Detect which cell encompasses the target text, then output its [x, y] center coordinate. 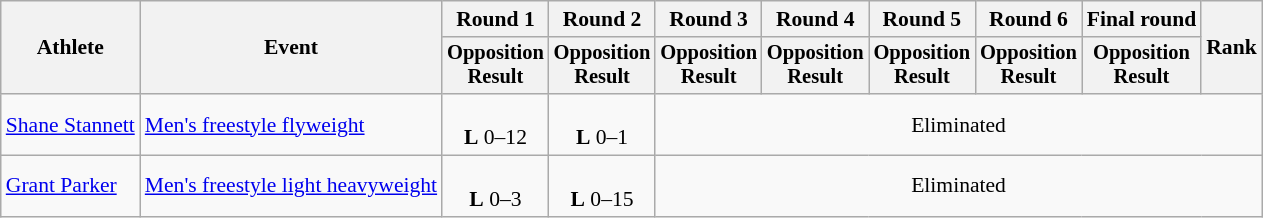
Round 2 [602, 19]
Event [291, 48]
L 0–12 [496, 124]
Athlete [70, 48]
Rank [1232, 48]
Round 1 [496, 19]
Round 4 [816, 19]
Men's freestyle light heavyweight [291, 186]
L 0–3 [496, 186]
Round 3 [708, 19]
Round 6 [1028, 19]
Grant Parker [70, 186]
Final round [1142, 19]
L 0–1 [602, 124]
Shane Stannett [70, 124]
Round 5 [922, 19]
Men's freestyle flyweight [291, 124]
L 0–15 [602, 186]
